Determine the (X, Y) coordinate at the center of the cell enclosing the given text.  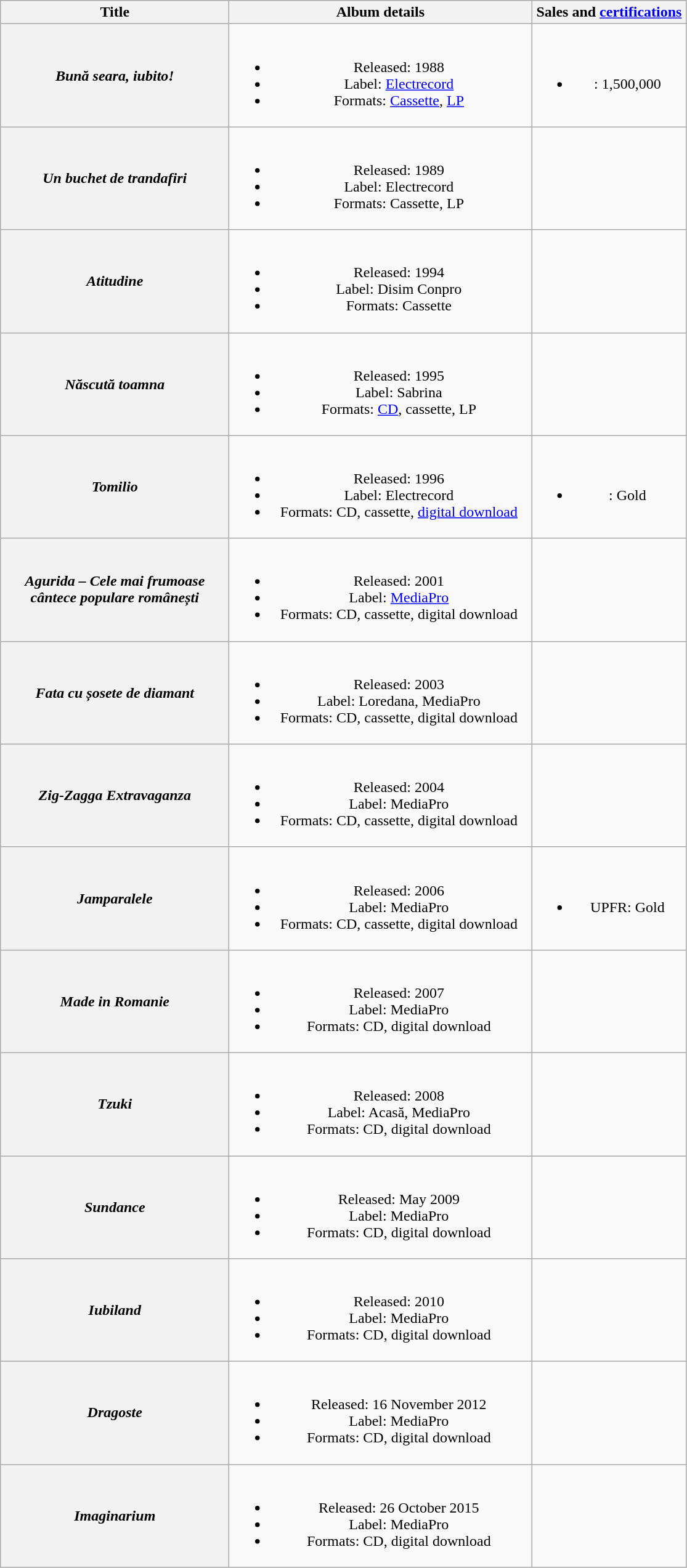
Released: 1994Label: Disim ConproFormats: Cassette (381, 281)
Dragoste (115, 1413)
Jamparalele (115, 898)
Sales and certifications (609, 12)
Fata cu șosete de diamant (115, 692)
Released: 1989Label: ElectrecordFormats: Cassette, LP (381, 179)
Released: May 2009Label: MediaProFormats: CD, digital download (381, 1207)
Released: 2003Label: Loredana, MediaProFormats: CD, cassette, digital download (381, 692)
Bună seara, iubito! (115, 75)
Released: 1988Label: ElectrecordFormats: Cassette, LP (381, 75)
Released: 2010Label: MediaProFormats: CD, digital download (381, 1311)
Released: 2001Label: MediaProFormats: CD, cassette, digital download (381, 590)
: 1,500,000 (609, 75)
Album details (381, 12)
Released: 2006Label: MediaProFormats: CD, cassette, digital download (381, 898)
Released: 1995Label: SabrinaFormats: CD, cassette, LP (381, 384)
Imaginarium (115, 1516)
UPFR: Gold (609, 898)
Released: 1996Label: ElectrecordFormats: CD, cassette, digital download (381, 487)
Sundance (115, 1207)
Title (115, 12)
Agurida – Cele mai frumoase cântece populare românești (115, 590)
Made in Romanie (115, 1001)
: Gold (609, 487)
Released: 2004Label: MediaProFormats: CD, cassette, digital download (381, 796)
Un buchet de trandafiri (115, 179)
Iubiland (115, 1311)
Născută toamna (115, 384)
Tomilio (115, 487)
Zig-Zagga Extravaganza (115, 796)
Atitudine (115, 281)
Released: 2007Label: MediaProFormats: CD, digital download (381, 1001)
Released: 16 November 2012Label: MediaProFormats: CD, digital download (381, 1413)
Tzuki (115, 1104)
Released: 26 October 2015Label: MediaProFormats: CD, digital download (381, 1516)
Released: 2008Label: Acasă, MediaProFormats: CD, digital download (381, 1104)
